Return the [X, Y] coordinate for the center point of the cell that contains the specified text.  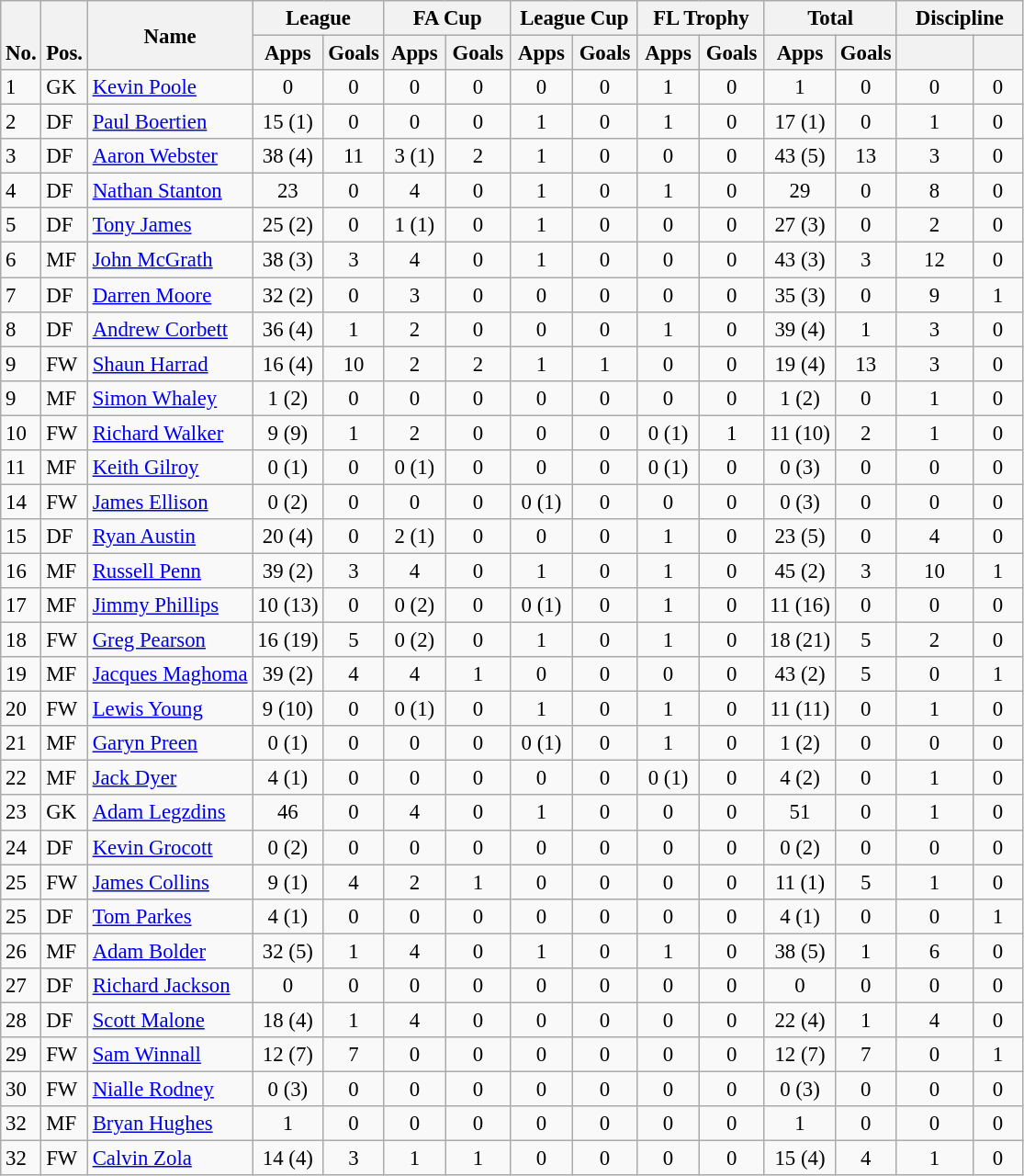
James Collins [170, 882]
46 [288, 813]
24 [21, 847]
14 (4) [288, 1159]
Adam Legzdins [170, 813]
Andrew Corbett [170, 329]
League Cup [574, 18]
Jacques Maghoma [170, 674]
11 (11) [799, 709]
10 (13) [288, 605]
League [318, 18]
18 (4) [288, 1020]
Tom Parkes [170, 916]
Calvin Zola [170, 1159]
Richard Jackson [170, 986]
25 (2) [288, 225]
15 (4) [799, 1159]
Richard Walker [170, 433]
43 (5) [799, 156]
Jimmy Phillips [170, 605]
28 [21, 1020]
32 (2) [288, 295]
Greg Pearson [170, 640]
No. [21, 35]
Name [170, 35]
2 (1) [414, 537]
Discipline [960, 18]
Shaun Harrad [170, 364]
16 (4) [288, 364]
30 [21, 1089]
38 (3) [288, 260]
FL Trophy [701, 18]
32 (5) [288, 951]
17 (1) [799, 122]
FA Cup [447, 18]
38 (4) [288, 156]
43 (2) [799, 674]
22 [21, 778]
18 [21, 640]
Paul Boertien [170, 122]
19 [21, 674]
35 (3) [799, 295]
43 (3) [799, 260]
9 (10) [288, 709]
Keith Gilroy [170, 468]
Pos. [64, 35]
4 (2) [799, 778]
39 (4) [799, 329]
James Ellison [170, 502]
Aaron Webster [170, 156]
Darren Moore [170, 295]
Nialle Rodney [170, 1089]
9 (1) [288, 882]
36 (4) [288, 329]
15 [21, 537]
20 (4) [288, 537]
Tony James [170, 225]
38 (5) [799, 951]
11 (1) [799, 882]
Simon Whaley [170, 398]
Russell Penn [170, 571]
Scott Malone [170, 1020]
21 [21, 743]
22 (4) [799, 1020]
27 (3) [799, 225]
Jack Dyer [170, 778]
Adam Bolder [170, 951]
Total [830, 18]
11 (10) [799, 433]
Bryan Hughes [170, 1124]
3 (1) [414, 156]
1 (1) [414, 225]
11 (16) [799, 605]
Garyn Preen [170, 743]
Kevin Poole [170, 87]
Nathan Stanton [170, 191]
Ryan Austin [170, 537]
John McGrath [170, 260]
16 [21, 571]
20 [21, 709]
Sam Winnall [170, 1055]
26 [21, 951]
9 (9) [288, 433]
16 (19) [288, 640]
17 [21, 605]
51 [799, 813]
Kevin Grocott [170, 847]
27 [21, 986]
12 [935, 260]
Lewis Young [170, 709]
18 (21) [799, 640]
15 (1) [288, 122]
23 (5) [799, 537]
14 [21, 502]
19 (4) [799, 364]
45 (2) [799, 571]
